Scan for the cell matching the given text and deliver its (x, y) coordinate at center. 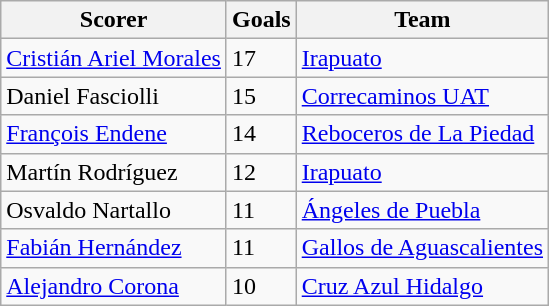
Goals (261, 20)
Reboceros de La Piedad (422, 134)
Correcaminos UAT (422, 96)
Gallos de Aguascalientes (422, 248)
Alejandro Corona (114, 286)
Cristián Ariel Morales (114, 58)
François Endene (114, 134)
15 (261, 96)
Osvaldo Nartallo (114, 210)
Team (422, 20)
Scorer (114, 20)
10 (261, 286)
12 (261, 172)
17 (261, 58)
14 (261, 134)
Daniel Fasciolli (114, 96)
Martín Rodríguez (114, 172)
Fabián Hernández (114, 248)
Ángeles de Puebla (422, 210)
Cruz Azul Hidalgo (422, 286)
